Determine the (X, Y) coordinate at the center of the cell enclosing the given text.  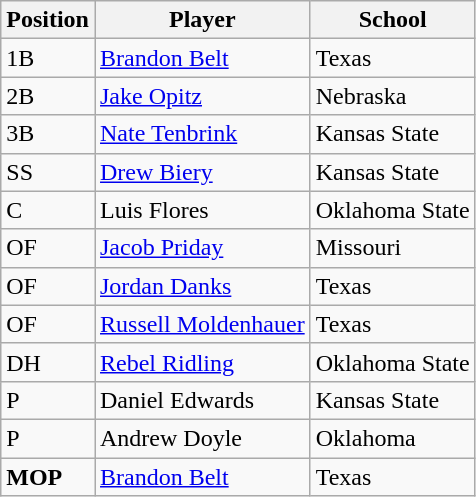
Missouri (392, 248)
Russell Moldenhauer (202, 324)
3B (48, 134)
C (48, 210)
Oklahoma (392, 438)
MOP (48, 477)
SS (48, 172)
DH (48, 362)
Player (202, 20)
Nebraska (392, 96)
School (392, 20)
Drew Biery (202, 172)
Position (48, 20)
Nate Tenbrink (202, 134)
1B (48, 58)
2B (48, 96)
Daniel Edwards (202, 400)
Jordan Danks (202, 286)
Jake Opitz (202, 96)
Rebel Ridling (202, 362)
Jacob Priday (202, 248)
Andrew Doyle (202, 438)
Luis Flores (202, 210)
